Provide the [X, Y] coordinate of the cell's center where the given text is located.  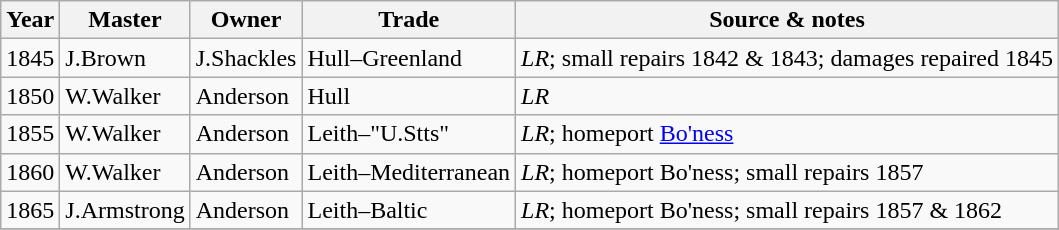
1855 [30, 134]
LR; homeport Bo'ness [788, 134]
Leith–Baltic [409, 210]
Hull [409, 96]
Leith–Mediterranean [409, 172]
Hull–Greenland [409, 58]
LR; homeport Bo'ness; small repairs 1857 & 1862 [788, 210]
Source & notes [788, 20]
1865 [30, 210]
LR [788, 96]
1860 [30, 172]
LR; small repairs 1842 & 1843; damages repaired 1845 [788, 58]
J.Shackles [246, 58]
Year [30, 20]
1850 [30, 96]
J.Brown [125, 58]
LR; homeport Bo'ness; small repairs 1857 [788, 172]
J.Armstrong [125, 210]
Master [125, 20]
Leith–"U.Stts" [409, 134]
Trade [409, 20]
1845 [30, 58]
Owner [246, 20]
